From the cell containing the given text, extract its center point as [X, Y] coordinate. 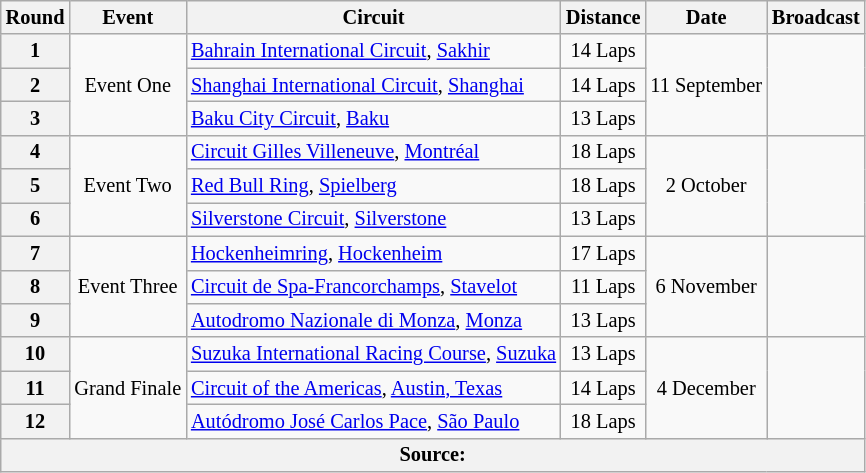
7 [36, 253]
5 [36, 186]
Shanghai International Circuit, Shanghai [374, 85]
1 [36, 51]
9 [36, 320]
4 December [706, 388]
Suzuka International Racing Course, Suzuka [374, 354]
Distance [603, 17]
Event [128, 17]
Red Bull Ring, Spielberg [374, 186]
3 [36, 118]
Autodromo Nazionale di Monza, Monza [374, 320]
Bahrain International Circuit, Sakhir [374, 51]
Autódromo José Carlos Pace, São Paulo [374, 421]
Event Two [128, 186]
6 November [706, 286]
Event Three [128, 286]
Date [706, 17]
Circuit of the Americas, Austin, Texas [374, 388]
11 Laps [603, 287]
Circuit [374, 17]
Hockenheimring, Hockenheim [374, 253]
8 [36, 287]
12 [36, 421]
Round [36, 17]
Circuit Gilles Villeneuve, Montréal [374, 152]
17 Laps [603, 253]
Circuit de Spa-Francorchamps, Stavelot [374, 287]
6 [36, 219]
Source: [433, 455]
Silverstone Circuit, Silverstone [374, 219]
2 [36, 85]
2 October [706, 186]
Baku City Circuit, Baku [374, 118]
10 [36, 354]
Broadcast [816, 17]
Grand Finale [128, 388]
4 [36, 152]
11 [36, 388]
Event One [128, 84]
11 September [706, 84]
